Search for the cell housing the specified text and yield its (x, y) center coordinate. 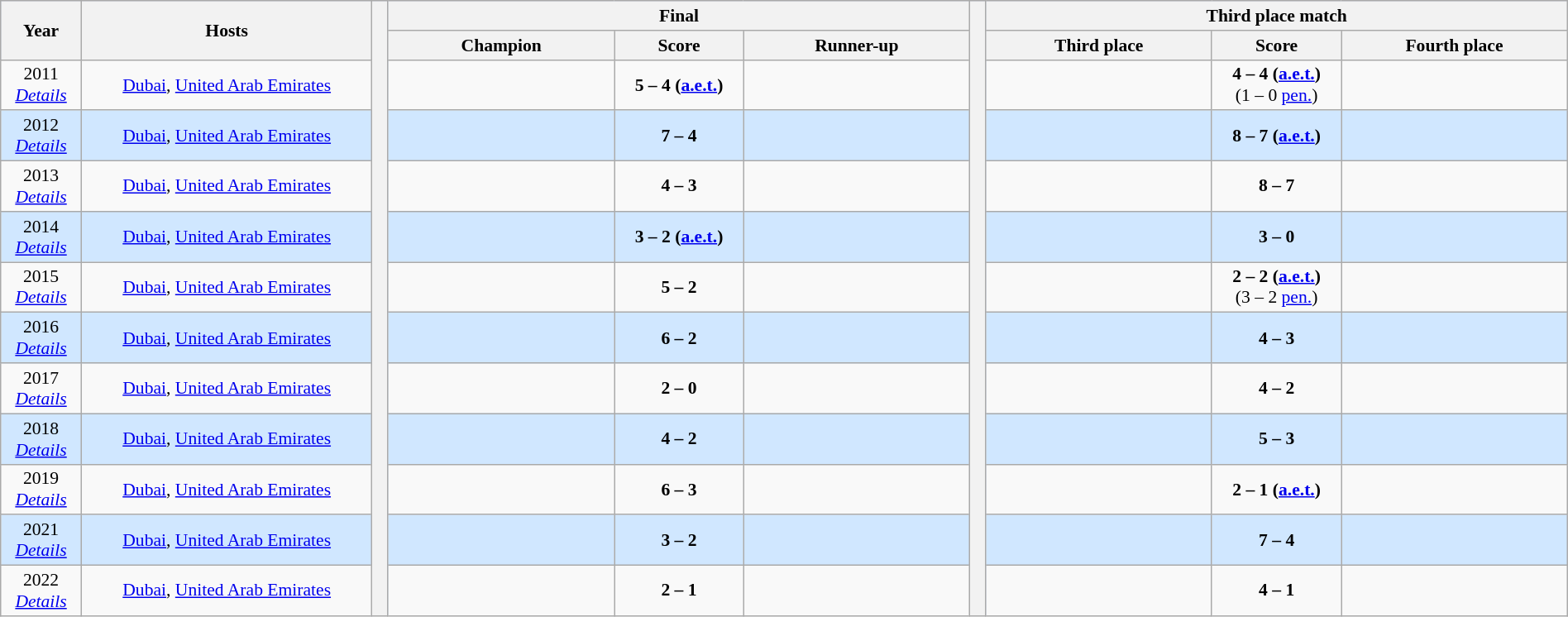
2018Details (41, 438)
3 – 0 (1276, 237)
2014Details (41, 237)
Year (41, 30)
2 – 2 (a.e.t.) (3 – 2 pen.) (1276, 288)
Final (678, 16)
2012Details (41, 136)
3 – 2 (679, 541)
5 – 4 (a.e.t.) (679, 84)
Hosts (227, 30)
2016Details (41, 337)
2019Details (41, 490)
2013Details (41, 187)
6 – 3 (679, 490)
2011Details (41, 84)
2 – 0 (679, 389)
2015Details (41, 288)
Champion (501, 45)
5 – 2 (679, 288)
2021Details (41, 541)
2 – 1 (a.e.t.) (1276, 490)
Runner-up (857, 45)
2 – 1 (679, 591)
8 – 7 (a.e.t.) (1276, 136)
3 – 2 (a.e.t.) (679, 237)
4 – 4 (a.e.t.) (1 – 0 pen.) (1276, 84)
2022Details (41, 591)
Third place (1098, 45)
Third place match (1277, 16)
6 – 2 (679, 337)
8 – 7 (1276, 187)
5 – 3 (1276, 438)
4 – 1 (1276, 591)
2017Details (41, 389)
Fourth place (1455, 45)
